Extract the [x, y] coordinate from the center of the cell holding the provided text.  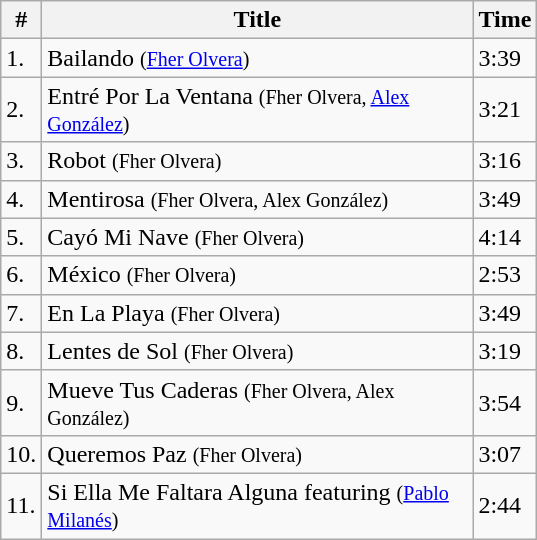
3:16 [505, 161]
3:21 [505, 110]
Cayó Mi Nave (Fher Olvera) [258, 237]
4. [22, 199]
3:07 [505, 454]
1. [22, 58]
4:14 [505, 237]
Bailando (Fher Olvera) [258, 58]
México (Fher Olvera) [258, 275]
Si Ella Me Faltara Alguna featuring (Pablo Milanés) [258, 506]
Time [505, 20]
11. [22, 506]
5. [22, 237]
Mueve Tus Caderas (Fher Olvera, Alex González) [258, 402]
2:44 [505, 506]
2. [22, 110]
3. [22, 161]
3:54 [505, 402]
Title [258, 20]
9. [22, 402]
Mentirosa (Fher Olvera, Alex González) [258, 199]
6. [22, 275]
En La Playa (Fher Olvera) [258, 313]
10. [22, 454]
Entré Por La Ventana (Fher Olvera, Alex González) [258, 110]
2:53 [505, 275]
# [22, 20]
8. [22, 351]
Queremos Paz (Fher Olvera) [258, 454]
Lentes de Sol (Fher Olvera) [258, 351]
Robot (Fher Olvera) [258, 161]
3:19 [505, 351]
7. [22, 313]
3:39 [505, 58]
